Scan for the cell matching the given text and deliver its [X, Y] coordinate at center. 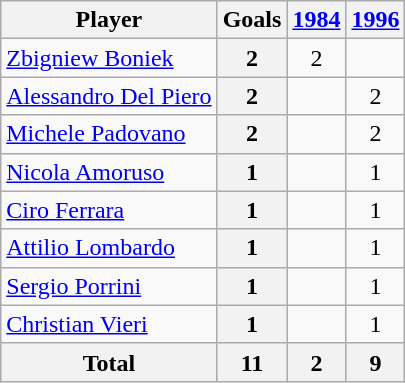
Total [109, 362]
Christian Vieri [109, 324]
Player [109, 20]
9 [376, 362]
Zbigniew Boniek [109, 58]
Michele Padovano [109, 134]
11 [252, 362]
Goals [252, 20]
Attilio Lombardo [109, 248]
1984 [316, 20]
Alessandro Del Piero [109, 96]
Ciro Ferrara [109, 210]
Nicola Amoruso [109, 172]
1996 [376, 20]
Sergio Porrini [109, 286]
